Capture the cell that displays the provided text and extract its [x, y] central coordinate. 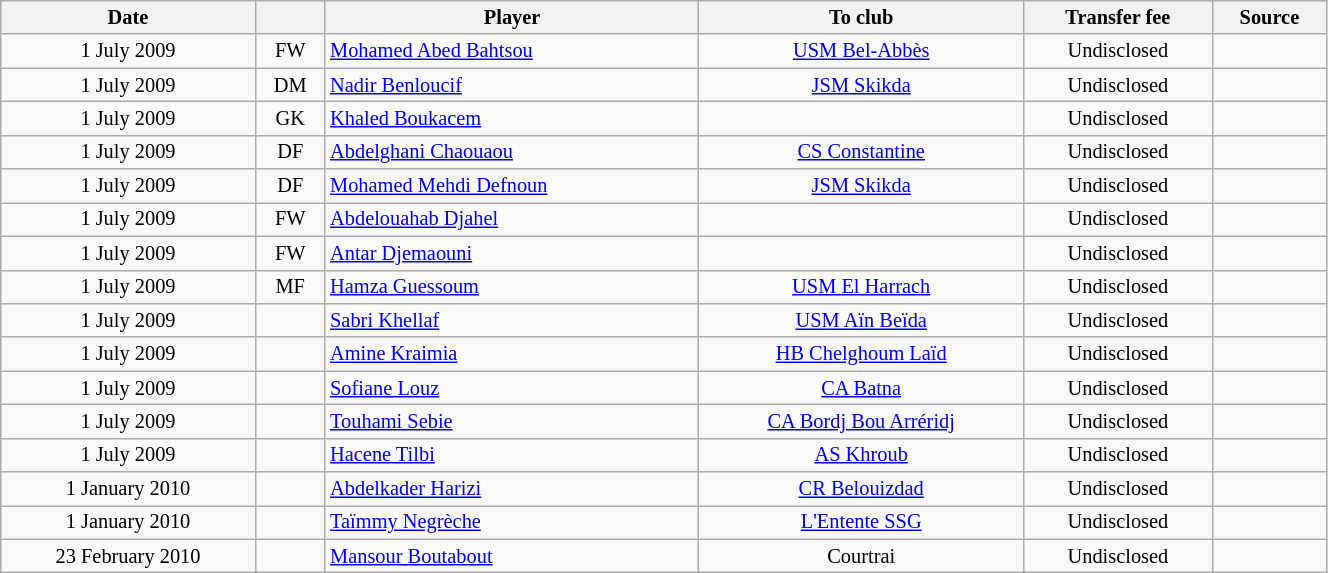
CR Belouizdad [861, 489]
L'Entente SSG [861, 522]
To club [861, 17]
DM [290, 85]
CA Bordj Bou Arréridj [861, 421]
Touhami Sebie [512, 421]
Amine Kraimia [512, 354]
USM Bel-Abbès [861, 51]
Courtrai [861, 556]
Transfer fee [1118, 17]
MF [290, 287]
Taïmmy Negrèche [512, 522]
Date [128, 17]
CS Constantine [861, 152]
23 February 2010 [128, 556]
Source [1269, 17]
GK [290, 118]
Antar Djemaouni [512, 253]
Mohamed Abed Bahtsou [512, 51]
Nadir Benloucif [512, 85]
Abdelghani Chaouaou [512, 152]
Sofiane Louz [512, 388]
Hacene Tilbi [512, 455]
Abdelkader Harizi [512, 489]
CA Batna [861, 388]
Khaled Boukacem [512, 118]
Abdelouahab Djahel [512, 219]
Hamza Guessoum [512, 287]
Mansour Boutabout [512, 556]
USM Aïn Beïda [861, 320]
Player [512, 17]
Sabri Khellaf [512, 320]
AS Khroub [861, 455]
USM El Harrach [861, 287]
HB Chelghoum Laïd [861, 354]
Mohamed Mehdi Defnoun [512, 186]
